Locate the cell with the specified text and output its [X, Y] center coordinate. 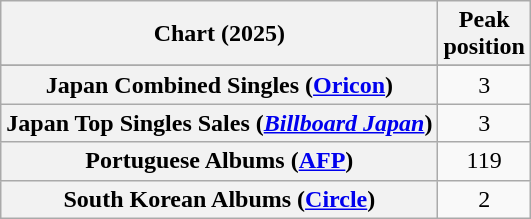
Japan Combined Singles (Oricon) [220, 85]
Portuguese Albums (AFP) [220, 161]
Peakposition [484, 34]
119 [484, 161]
South Korean Albums (Circle) [220, 199]
2 [484, 199]
Japan Top Singles Sales (Billboard Japan) [220, 123]
Chart (2025) [220, 34]
